Return the [x, y] coordinate for the center point of the cell that contains the specified text.  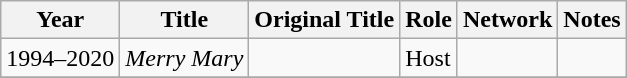
Title [184, 20]
1994–2020 [60, 58]
Notes [592, 20]
Network [507, 20]
Host [429, 58]
Role [429, 20]
Year [60, 20]
Original Title [324, 20]
Merry Mary [184, 58]
